Locate the cell with the specified text and output its [x, y] center coordinate. 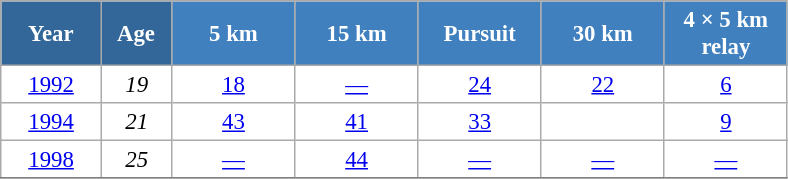
1992 [52, 85]
33 [480, 122]
22 [602, 85]
9 [726, 122]
25 [136, 160]
15 km [356, 34]
Age [136, 34]
6 [726, 85]
41 [356, 122]
1994 [52, 122]
Pursuit [480, 34]
19 [136, 85]
5 km [234, 34]
21 [136, 122]
24 [480, 85]
1998 [52, 160]
4 × 5 km relay [726, 34]
44 [356, 160]
30 km [602, 34]
Year [52, 34]
43 [234, 122]
18 [234, 85]
